Find where the given text appears and provide that cell's center as (X, Y) coordinate. 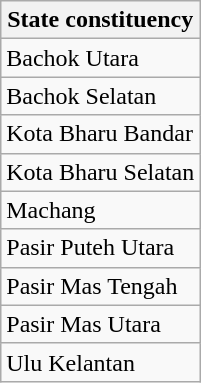
Pasir Mas Tengah (100, 286)
Bachok Selatan (100, 96)
Bachok Utara (100, 58)
State constituency (100, 20)
Pasir Mas Utara (100, 324)
Ulu Kelantan (100, 362)
Pasir Puteh Utara (100, 248)
Kota Bharu Selatan (100, 172)
Machang (100, 210)
Kota Bharu Bandar (100, 134)
